For the text-containing cell, return its midpoint in [X, Y] coordinate format. 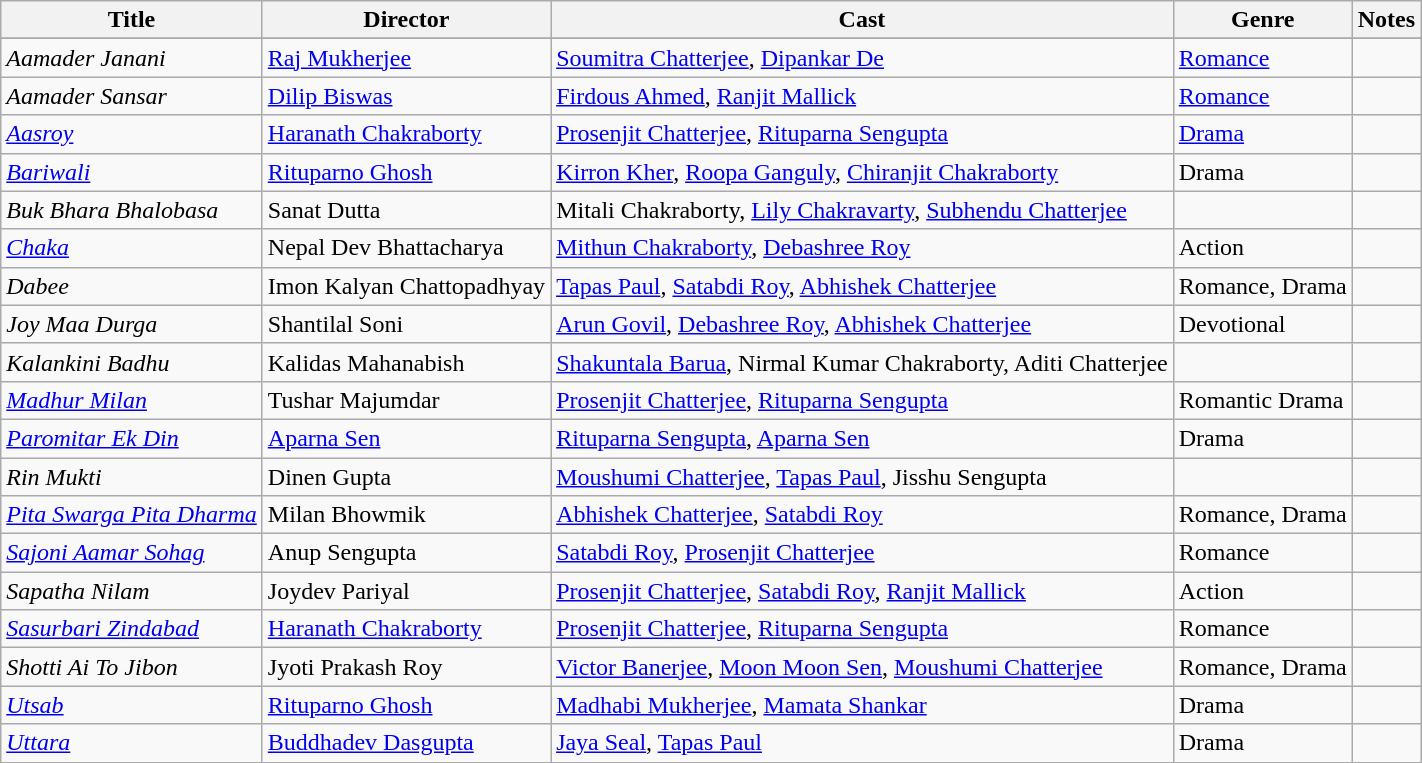
Jyoti Prakash Roy [406, 667]
Joy Maa Durga [132, 324]
Shakuntala Barua, Nirmal Kumar Chakraborty, Aditi Chatterjee [862, 362]
Shotti Ai To Jibon [132, 667]
Sajoni Aamar Sohag [132, 553]
Sapatha Nilam [132, 591]
Buddhadev Dasgupta [406, 743]
Raj Mukherjee [406, 58]
Kirron Kher, Roopa Ganguly, Chiranjit Chakraborty [862, 172]
Bariwali [132, 172]
Aamader Janani [132, 58]
Soumitra Chatterjee, Dipankar De [862, 58]
Victor Banerjee, Moon Moon Sen, Moushumi Chatterjee [862, 667]
Dilip Biswas [406, 96]
Sanat Dutta [406, 210]
Director [406, 20]
Dabee [132, 286]
Jaya Seal, Tapas Paul [862, 743]
Cast [862, 20]
Notes [1386, 20]
Aparna Sen [406, 438]
Shantilal Soni [406, 324]
Tapas Paul, Satabdi Roy, Abhishek Chatterjee [862, 286]
Mitali Chakraborty, Lily Chakravarty, Subhendu Chatterjee [862, 210]
Nepal Dev Bhattacharya [406, 248]
Uttara [132, 743]
Devotional [1262, 324]
Abhishek Chatterjee, Satabdi Roy [862, 515]
Firdous Ahmed, Ranjit Mallick [862, 96]
Chaka [132, 248]
Paromitar Ek Din [132, 438]
Anup Sengupta [406, 553]
Title [132, 20]
Joydev Pariyal [406, 591]
Prosenjit Chatterjee, Satabdi Roy, Ranjit Mallick [862, 591]
Dinen Gupta [406, 477]
Utsab [132, 705]
Rin Mukti [132, 477]
Kalidas Mahanabish [406, 362]
Kalankini Badhu [132, 362]
Aasroy [132, 134]
Milan Bhowmik [406, 515]
Pita Swarga Pita Dharma [132, 515]
Arun Govil, Debashree Roy, Abhishek Chatterjee [862, 324]
Satabdi Roy, Prosenjit Chatterjee [862, 553]
Genre [1262, 20]
Mithun Chakraborty, Debashree Roy [862, 248]
Buk Bhara Bhalobasa [132, 210]
Romantic Drama [1262, 400]
Imon Kalyan Chattopadhyay [406, 286]
Madhabi Mukherjee, Mamata Shankar [862, 705]
Madhur Milan [132, 400]
Rituparna Sengupta, Aparna Sen [862, 438]
Moushumi Chatterjee, Tapas Paul, Jisshu Sengupta [862, 477]
Sasurbari Zindabad [132, 629]
Aamader Sansar [132, 96]
Tushar Majumdar [406, 400]
